For the text-containing cell, return its midpoint in [X, Y] coordinate format. 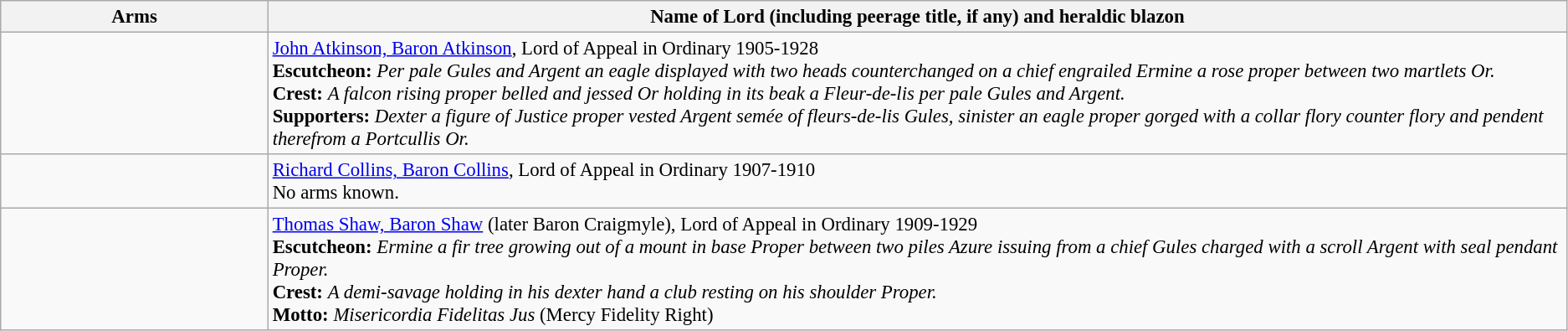
Richard Collins, Baron Collins, Lord of Appeal in Ordinary 1907-1910No arms known. [917, 181]
Name of Lord (including peerage title, if any) and heraldic blazon [917, 17]
Arms [135, 17]
